Output the (X, Y) coordinate of the center of the cell containing the given text.  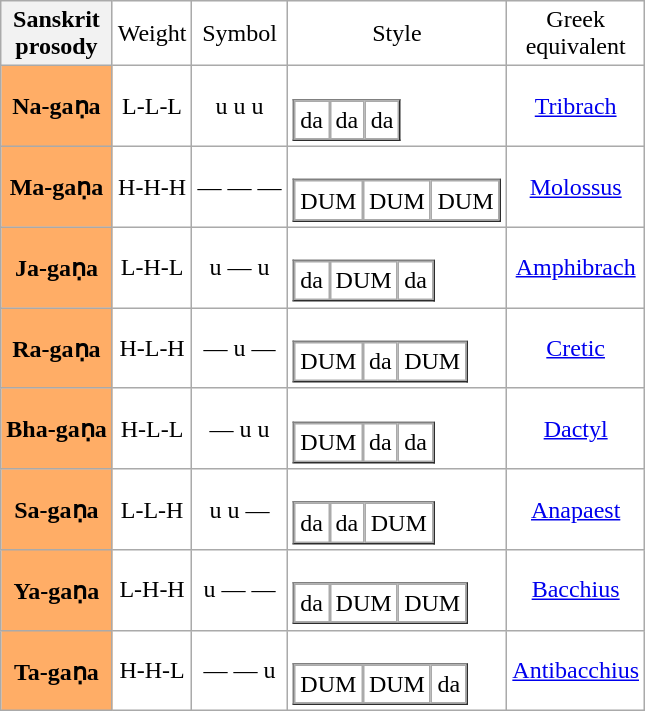
da DUM da (397, 268)
Antibacchius (576, 670)
Tribrach (576, 106)
Dactyl (576, 428)
DUM da DUM (397, 348)
DUM DUM da (397, 670)
Ja-gaṇa (56, 268)
L-H-H (152, 590)
da DUM DUM (397, 590)
Ra-gaṇa (56, 348)
Ya-gaṇa (56, 590)
Weight (152, 34)
Cretic (576, 348)
— u — (240, 348)
DUM DUM DUM (397, 186)
DUM da da (397, 428)
Bacchius (576, 590)
H-H-L (152, 670)
da da DUM (397, 510)
Amphibrach (576, 268)
Molossus (576, 186)
— — — (240, 186)
Anapaest (576, 510)
da da da (397, 106)
H-L-H (152, 348)
— u u (240, 428)
u — — (240, 590)
Na-gaṇa (56, 106)
u u u (240, 106)
H-H-H (152, 186)
H-L-L (152, 428)
Ta-gaṇa (56, 670)
Ma-gaṇa (56, 186)
Sa-gaṇa (56, 510)
Bha-gaṇa (56, 428)
Style (397, 34)
L-L-L (152, 106)
u — u (240, 268)
Greekequivalent (576, 34)
— — u (240, 670)
L-H-L (152, 268)
L-L-H (152, 510)
u u — (240, 510)
Symbol (240, 34)
Sanskritprosody (56, 34)
